Return (x, y) of the center of cell containing provided text 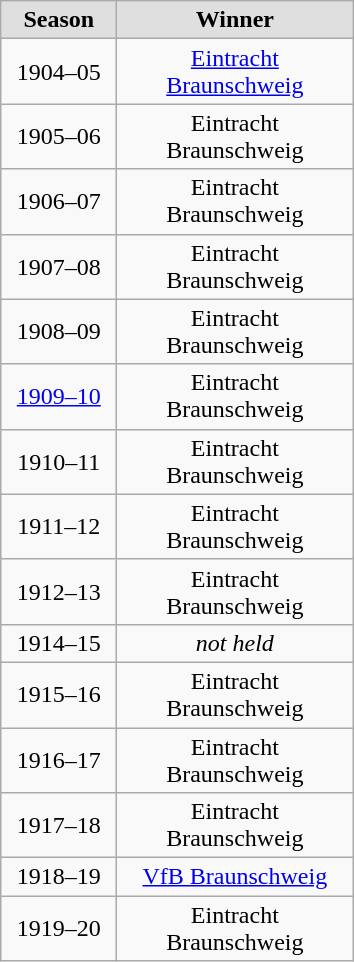
1919–20 (59, 928)
1912–13 (59, 592)
1909–10 (59, 396)
1915–16 (59, 694)
not held (235, 643)
Season (59, 20)
1907–08 (59, 266)
1905–06 (59, 136)
1917–18 (59, 826)
1911–12 (59, 526)
VfB Braunschweig (235, 877)
1916–17 (59, 760)
1918–19 (59, 877)
1908–09 (59, 332)
1906–07 (59, 202)
Winner (235, 20)
1914–15 (59, 643)
1904–05 (59, 72)
1910–11 (59, 462)
